Determine the (X, Y) coordinate at the center of the cell enclosing the given text.  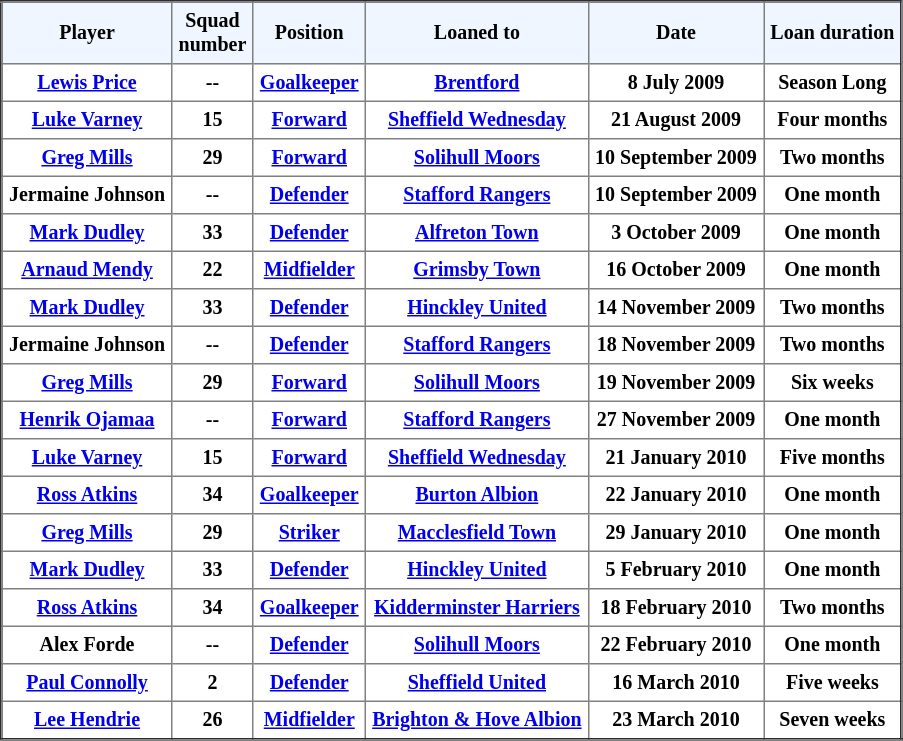
Alex Forde (87, 645)
14 November 2009 (676, 308)
3 October 2009 (676, 233)
Macclesfield Town (476, 533)
18 February 2010 (676, 608)
Arnaud Mendy (87, 270)
22 (212, 270)
Kidderminster Harriers (476, 608)
16 March 2010 (676, 683)
22 January 2010 (676, 495)
Paul Connolly (87, 683)
Player (87, 33)
Five months (833, 458)
5 February 2010 (676, 570)
16 October 2009 (676, 270)
Season Long (833, 83)
Loaned to (476, 33)
21 August 2009 (676, 120)
Brighton & Hove Albion (476, 720)
Brentford (476, 83)
29 January 2010 (676, 533)
Date (676, 33)
26 (212, 720)
27 November 2009 (676, 420)
Position (309, 33)
2 (212, 683)
23 March 2010 (676, 720)
Five weeks (833, 683)
18 November 2009 (676, 345)
Squadnumber (212, 33)
22 February 2010 (676, 645)
Four months (833, 120)
Grimsby Town (476, 270)
8 July 2009 (676, 83)
Alfreton Town (476, 233)
Henrik Ojamaa (87, 420)
Loan duration (833, 33)
Burton Albion (476, 495)
Seven weeks (833, 720)
19 November 2009 (676, 383)
21 January 2010 (676, 458)
Six weeks (833, 383)
Lewis Price (87, 83)
Sheffield United (476, 683)
Lee Hendrie (87, 720)
Striker (309, 533)
